For the text-containing cell, return its midpoint in (x, y) coordinate format. 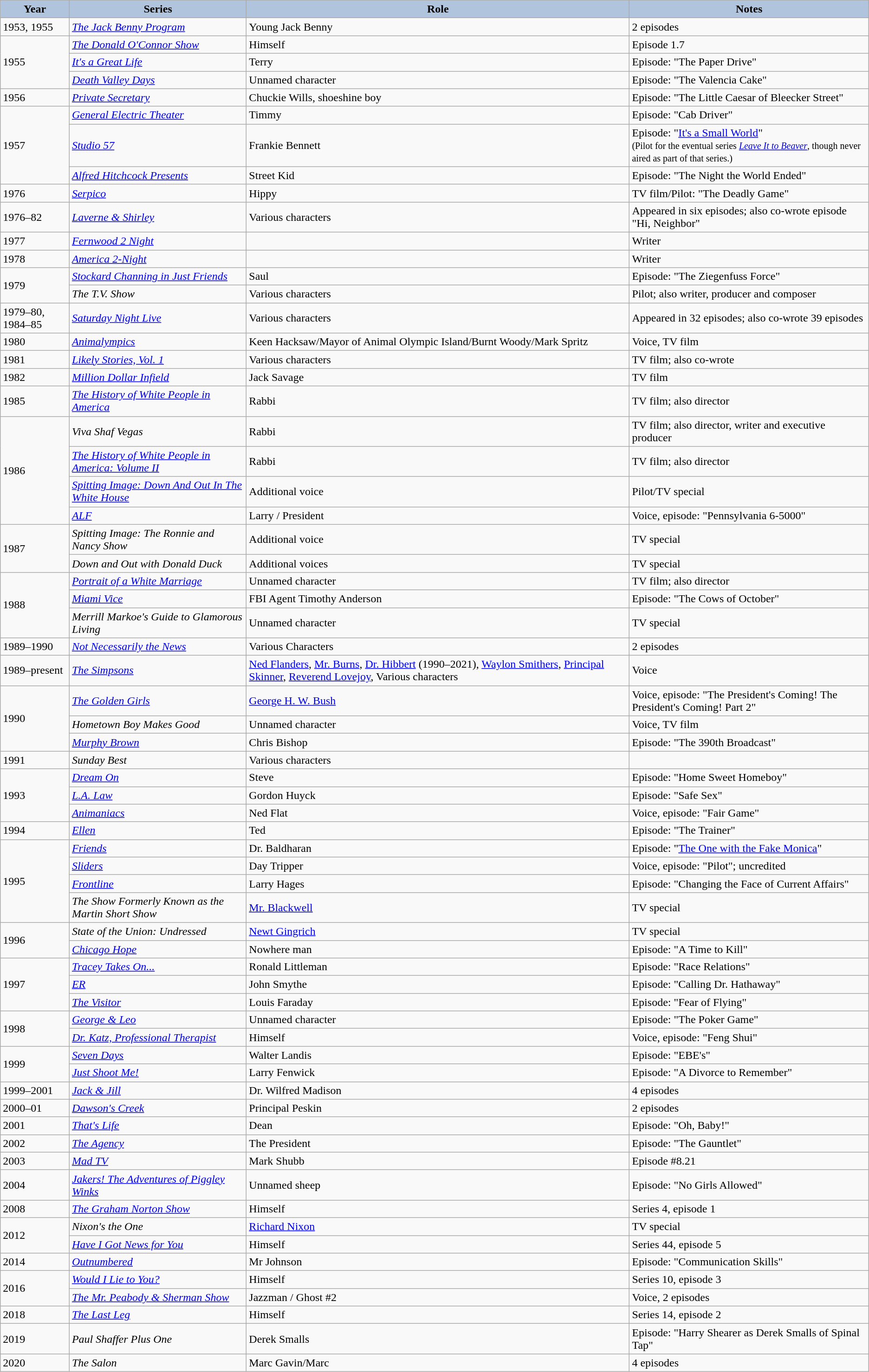
TV film/Pilot: "The Deadly Game" (749, 193)
Jack Savage (438, 377)
Episode: "Home Sweet Homeboy" (749, 778)
Saturday Night Live (158, 318)
1956 (35, 97)
Million Dollar Infield (158, 377)
2018 (35, 1315)
Episode: "Calling Dr. Hathaway" (749, 985)
1986 (35, 470)
Serpico (158, 193)
Episode: "The Valencia Cake" (749, 80)
Dr. Katz, Professional Therapist (158, 1037)
Episode: "Changing the Face of Current Affairs" (749, 883)
Friends (158, 848)
Private Secretary (158, 97)
Ted (438, 831)
The Jack Benny Program (158, 27)
1957 (35, 145)
The History of White People in America: Volume II (158, 461)
Unnamed sheep (438, 1185)
Frankie Bennett (438, 145)
Stockard Channing in Just Friends (158, 277)
Ronald Littleman (438, 967)
2016 (35, 1288)
Jack & Jill (158, 1090)
Episode: "The One with the Fake Monica" (749, 848)
Episode: "The Little Caesar of Bleecker Street" (749, 97)
Voice, episode: "Feng Shui" (749, 1037)
The Mr. Peabody & Sherman Show (158, 1297)
Episode: "The Gauntlet" (749, 1143)
1955 (35, 62)
ER (158, 985)
America 2-Night (158, 258)
Laverne & Shirley (158, 217)
Chuckie Wills, shoeshine boy (438, 97)
1993 (35, 795)
Keen Hacksaw/Mayor of Animal Olympic Island/Burnt Woody/Mark Spritz (438, 342)
Voice, episode: "Pilot"; uncredited (749, 866)
Mr Johnson (438, 1262)
Voice, episode: "The President's Coming! The President's Coming! Part 2" (749, 701)
1994 (35, 831)
Likely Stories, Vol. 1 (158, 360)
Series 4, episode 1 (749, 1209)
Not Necessarily the News (158, 647)
Episode: "The Night the World Ended" (749, 175)
Various Characters (438, 647)
Nixon's the One (158, 1226)
L.A. Law (158, 795)
Nowhere man (438, 949)
ALF (158, 515)
Derek Smalls (438, 1339)
Animalympics (158, 342)
Episode: "Race Relations" (749, 967)
Episode: "The Cows of October" (749, 599)
1978 (35, 258)
Episode: "The Poker Game" (749, 1020)
1991 (35, 760)
Fernwood 2 Night (158, 241)
Ned Flanders, Mr. Burns, Dr. Hibbert (1990–2021), Waylon Smithers, Principal Skinner, Reverend Lovejoy, Various characters (438, 671)
1995 (35, 881)
Episode: "A Divorce to Remember" (749, 1073)
The Salon (158, 1363)
Dawson's Creek (158, 1108)
1989–present (35, 671)
1980 (35, 342)
2008 (35, 1209)
Portrait of a White Marriage (158, 581)
Gordon Huyck (438, 795)
1985 (35, 401)
Would I Lie to You? (158, 1280)
Spitting Image: The Ronnie and Nancy Show (158, 539)
1987 (35, 548)
Voice, episode: "Pennsylvania 6-5000" (749, 515)
TV film (749, 377)
Down and Out with Donald Duck (158, 563)
Dream On (158, 778)
Episode: "The 390th Broadcast" (749, 742)
Series 14, episode 2 (749, 1315)
Mr. Blackwell (438, 908)
1999–2001 (35, 1090)
2001 (35, 1126)
1990 (35, 718)
Spitting Image: Down And Out In The White House (158, 492)
2000–01 (35, 1108)
It's a Great Life (158, 62)
Episode: "A Time to Kill" (749, 949)
1981 (35, 360)
2012 (35, 1235)
Sunday Best (158, 760)
Jazzman / Ghost #2 (438, 1297)
2020 (35, 1363)
Frontline (158, 883)
Young Jack Benny (438, 27)
George H. W. Bush (438, 701)
Series (158, 9)
Episode: "It's a Small World"(Pilot for the eventual series Leave It to Beaver, though never aired as part of that series.) (749, 145)
Jakers! The Adventures of Piggley Winks (158, 1185)
Role (438, 9)
Death Valley Days (158, 80)
Year (35, 9)
Voice (749, 671)
Outnumbered (158, 1262)
Episode: "Oh, Baby!" (749, 1126)
1979 (35, 285)
Series 44, episode 5 (749, 1244)
Studio 57 (158, 145)
1999 (35, 1064)
Just Shoot Me! (158, 1073)
Hometown Boy Makes Good (158, 725)
Episode: "The Paper Drive" (749, 62)
Pilot/TV special (749, 492)
Larry / President (438, 515)
The Visitor (158, 1002)
Miami Vice (158, 599)
The Graham Norton Show (158, 1209)
1977 (35, 241)
Ellen (158, 831)
The President (438, 1143)
Chicago Hope (158, 949)
The Last Leg (158, 1315)
State of the Union: Undressed (158, 931)
Episode: "Fear of Flying" (749, 1002)
Episode: "No Girls Allowed" (749, 1185)
John Smythe (438, 985)
Ned Flat (438, 813)
Larry Fenwick (438, 1073)
Mad TV (158, 1161)
Sliders (158, 866)
Seven Days (158, 1055)
Day Tripper (438, 866)
Episode: "Safe Sex" (749, 795)
Dr. Baldharan (438, 848)
FBI Agent Timothy Anderson (438, 599)
TV film; also co-wrote (749, 360)
Episode #8.21 (749, 1161)
1996 (35, 940)
Timmy (438, 115)
General Electric Theater (158, 115)
Episode: "Harry Shearer as Derek Smalls of Spinal Tap" (749, 1339)
Chris Bishop (438, 742)
Voice, 2 episodes (749, 1297)
Saul (438, 277)
The Show Formerly Known as the Martin Short Show (158, 908)
Tracey Takes On... (158, 967)
1976–82 (35, 217)
Appeared in six episodes; also co-wrote episode "Hi, Neighbor" (749, 217)
Dr. Wilfred Madison (438, 1090)
The Agency (158, 1143)
Episode: "The Ziegenfuss Force" (749, 277)
Notes (749, 9)
2014 (35, 1262)
Dean (438, 1126)
That's Life (158, 1126)
Marc Gavin/Marc (438, 1363)
Paul Shaffer Plus One (158, 1339)
Episode: "Cab Driver" (749, 115)
Additional voices (438, 563)
1998 (35, 1029)
1979–80, 1984–85 (35, 318)
2019 (35, 1339)
Episode: "Communication Skills" (749, 1262)
Louis Faraday (438, 1002)
The T.V. Show (158, 294)
Hippy (438, 193)
2003 (35, 1161)
Larry Hages (438, 883)
Appeared in 32 episodes; also co-wrote 39 episodes (749, 318)
Alfred Hitchcock Presents (158, 175)
Steve (438, 778)
The Golden Girls (158, 701)
Walter Landis (438, 1055)
2004 (35, 1185)
Animaniacs (158, 813)
1976 (35, 193)
1982 (35, 377)
Richard Nixon (438, 1226)
2002 (35, 1143)
Principal Peskin (438, 1108)
1953, 1955 (35, 27)
Pilot; also writer, producer and composer (749, 294)
1989–1990 (35, 647)
Series 10, episode 3 (749, 1280)
The History of White People in America (158, 401)
Voice, episode: "Fair Game" (749, 813)
Have I Got News for You (158, 1244)
1997 (35, 985)
Merrill Markoe's Guide to Glamorous Living (158, 623)
Viva Shaf Vegas (158, 432)
The Simpsons (158, 671)
The Donald O'Connor Show (158, 45)
Episode 1.7 (749, 45)
Street Kid (438, 175)
TV film; also director, writer and executive producer (749, 432)
Episode: "The Trainer" (749, 831)
Mark Shubb (438, 1161)
Terry (438, 62)
Episode: "EBE's" (749, 1055)
Newt Gingrich (438, 931)
George & Leo (158, 1020)
Murphy Brown (158, 742)
1988 (35, 605)
